Locate the cell with the specified text and output its (X, Y) center coordinate. 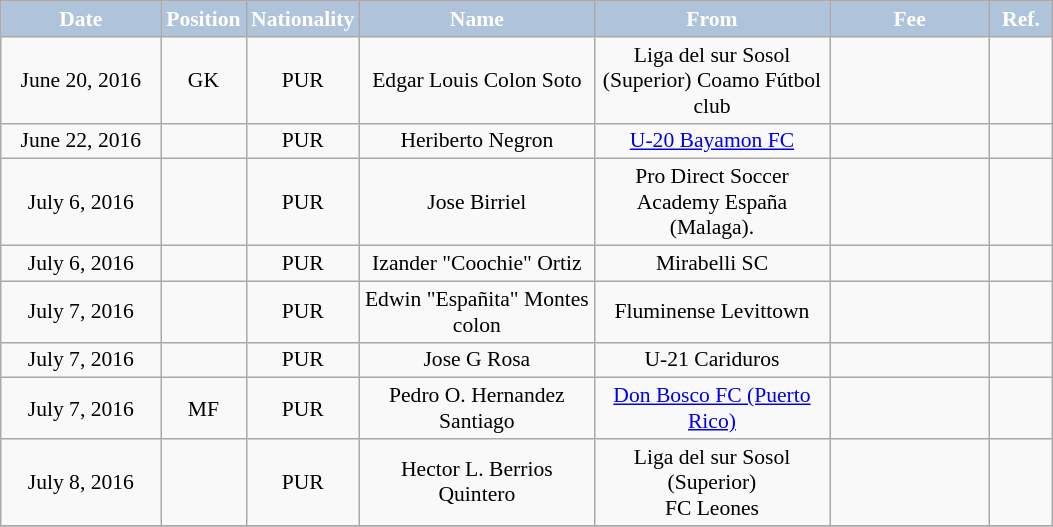
Fee (910, 19)
Ref. (1022, 19)
Liga del sur Sosol (Superior) Coamo Fútbol club (712, 80)
June 22, 2016 (81, 141)
U-21 Cariduros (712, 360)
Edgar Louis Colon Soto (476, 80)
Jose Birriel (476, 202)
Izander "Coochie" Ortiz (476, 264)
Edwin "Españita" Montes colon (476, 312)
Nationality (302, 19)
Pedro O. Hernandez Santiago (476, 408)
Hector L. Berrios Quintero (476, 482)
GK (204, 80)
July 8, 2016 (81, 482)
Date (81, 19)
Jose G Rosa (476, 360)
Position (204, 19)
June 20, 2016 (81, 80)
Heriberto Negron (476, 141)
Fluminense Levittown (712, 312)
From (712, 19)
Name (476, 19)
Pro Direct Soccer Academy España (Malaga). (712, 202)
U-20 Bayamon FC (712, 141)
Mirabelli SC (712, 264)
Liga del sur Sosol (Superior) FC Leones (712, 482)
MF (204, 408)
Don Bosco FC (Puerto Rico) (712, 408)
